Find where the given text appears and provide that cell's center as [X, Y] coordinate. 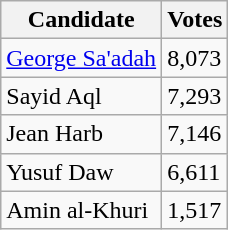
8,073 [195, 58]
George Sa'adah [82, 58]
7,293 [195, 96]
Yusuf Daw [82, 172]
Sayid Aql [82, 96]
Votes [195, 20]
6,611 [195, 172]
Jean Harb [82, 134]
Amin al-Khuri [82, 210]
7,146 [195, 134]
Candidate [82, 20]
1,517 [195, 210]
